Pinpoint the cell where the given text exists, returning its (x, y) midpoint coordinate. 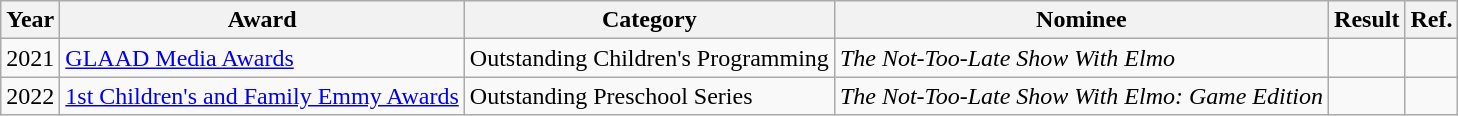
Outstanding Children's Programming (649, 58)
Result (1367, 20)
2022 (30, 96)
2021 (30, 58)
The Not-Too-Late Show With Elmo: Game Edition (1081, 96)
The Not-Too-Late Show With Elmo (1081, 58)
GLAAD Media Awards (262, 58)
Ref. (1432, 20)
Nominee (1081, 20)
Category (649, 20)
Year (30, 20)
1st Children's and Family Emmy Awards (262, 96)
Outstanding Preschool Series (649, 96)
Award (262, 20)
